Pinpoint the cell where the given text exists, returning its (X, Y) midpoint coordinate. 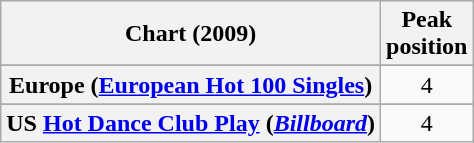
US Hot Dance Club Play (Billboard) (191, 123)
Peakposition (427, 34)
Chart (2009) (191, 34)
Europe (European Hot 100 Singles) (191, 85)
